Find where the given text appears and provide that cell's center as [x, y] coordinate. 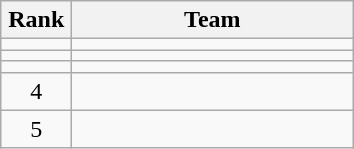
5 [36, 129]
Team [212, 20]
Rank [36, 20]
4 [36, 91]
